Capture the cell that displays the provided text and extract its (x, y) central coordinate. 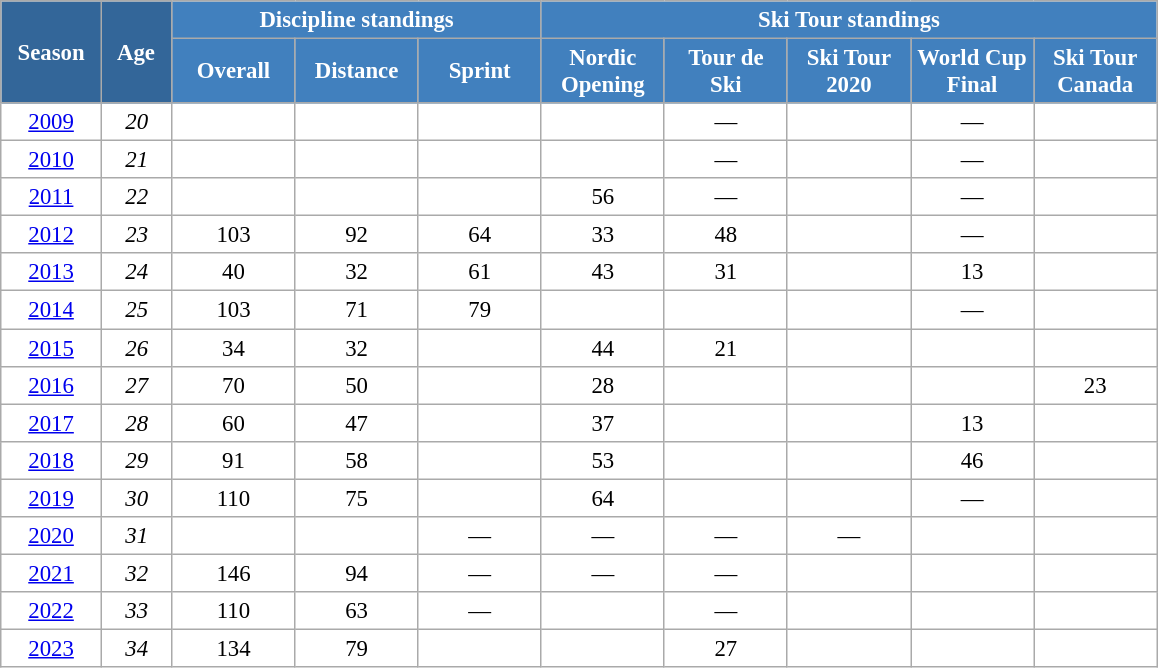
44 (602, 348)
Tour deSki (726, 72)
30 (136, 498)
2009 (52, 122)
2020 (52, 536)
2013 (52, 273)
58 (356, 460)
48 (726, 235)
Ski Tour standings (848, 20)
47 (356, 423)
2017 (52, 423)
146 (234, 573)
20 (136, 122)
22 (136, 197)
50 (356, 385)
Ski TourCanada (1096, 72)
NordicOpening (602, 72)
Distance (356, 72)
92 (356, 235)
70 (234, 385)
43 (602, 273)
Ski Tour2020 (848, 72)
94 (356, 573)
2021 (52, 573)
2023 (52, 648)
2015 (52, 348)
25 (136, 310)
37 (602, 423)
134 (234, 648)
2016 (52, 385)
Discipline standings (356, 20)
60 (234, 423)
2010 (52, 160)
53 (602, 460)
Season (52, 52)
2022 (52, 611)
40 (234, 273)
2011 (52, 197)
56 (602, 197)
2014 (52, 310)
63 (356, 611)
2018 (52, 460)
Age (136, 52)
61 (480, 273)
29 (136, 460)
24 (136, 273)
71 (356, 310)
2019 (52, 498)
91 (234, 460)
26 (136, 348)
46 (972, 460)
Overall (234, 72)
75 (356, 498)
Sprint (480, 72)
2012 (52, 235)
World CupFinal (972, 72)
